Locate the cell with the specified text and output its (X, Y) center coordinate. 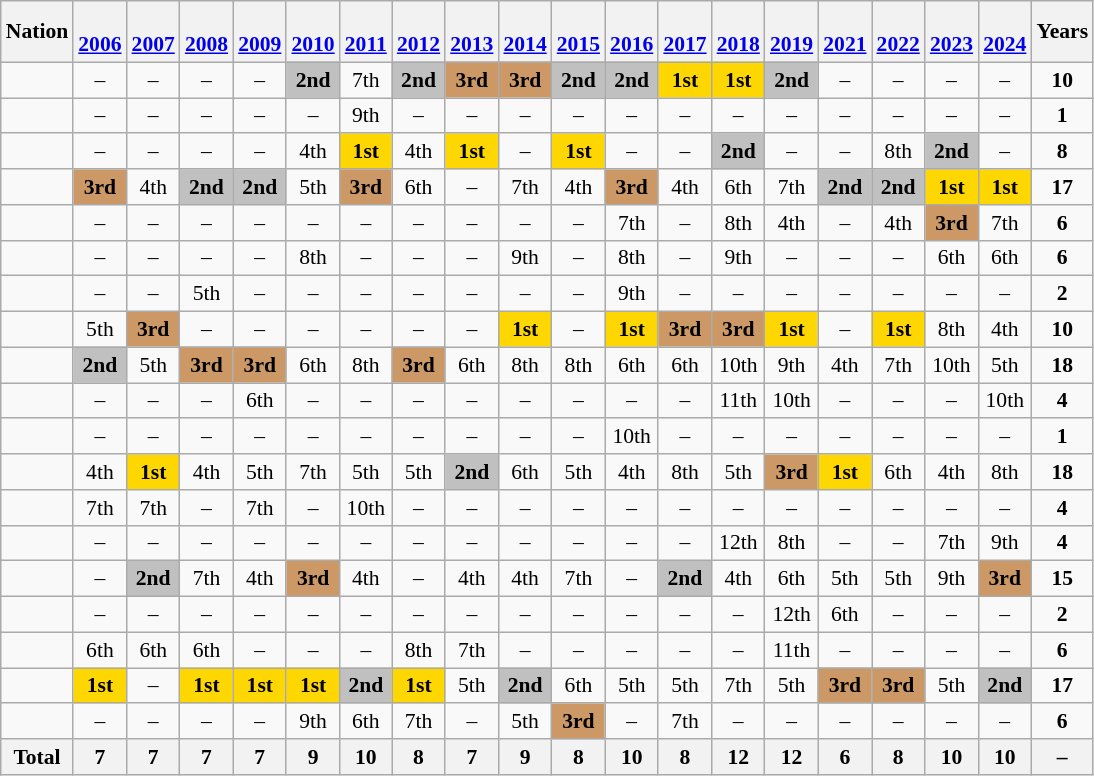
2024 (1004, 32)
2022 (898, 32)
2021 (844, 32)
Total (37, 757)
2016 (632, 32)
2013 (472, 32)
2012 (418, 32)
2010 (312, 32)
2008 (206, 32)
2017 (684, 32)
2015 (578, 32)
2019 (792, 32)
15 (1062, 579)
2009 (260, 32)
2018 (738, 32)
2011 (366, 32)
2023 (952, 32)
2006 (100, 32)
2007 (154, 32)
2014 (524, 32)
Nation (37, 32)
Years (1062, 32)
